Identify which cell holds the provided text, then report its [x, y] central coordinate. 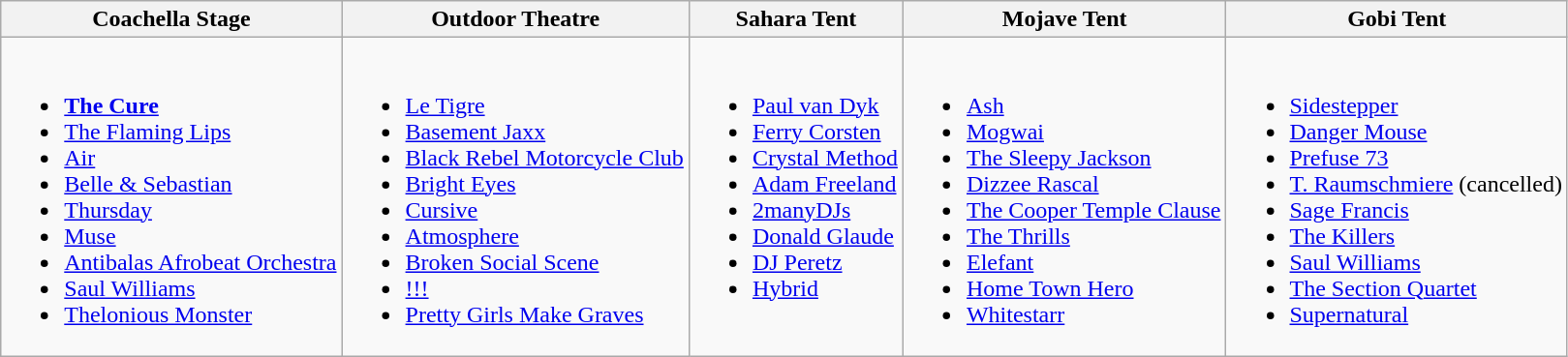
AshMogwaiThe Sleepy JacksonDizzee RascalThe Cooper Temple ClauseThe ThrillsElefantHome Town HeroWhitestarr [1064, 197]
Coachella Stage [171, 19]
SidestepperDanger MousePrefuse 73T. Raumschmiere (cancelled)Sage FrancisThe KillersSaul WilliamsThe Section QuartetSupernatural [1397, 197]
The CureThe Flaming LipsAirBelle & SebastianThursdayMuseAntibalas Afrobeat OrchestraSaul WilliamsThelonious Monster [171, 197]
Gobi Tent [1397, 19]
Paul van DykFerry CorstenCrystal MethodAdam Freeland2manyDJsDonald GlaudeDJ PeretzHybrid [796, 197]
Mojave Tent [1064, 19]
Sahara Tent [796, 19]
Outdoor Theatre [515, 19]
Le TigreBasement JaxxBlack Rebel Motorcycle ClubBright EyesCursiveAtmosphereBroken Social Scene!!!Pretty Girls Make Graves [515, 197]
